Provide the [X, Y] coordinate of the cell's center where the given text is located.  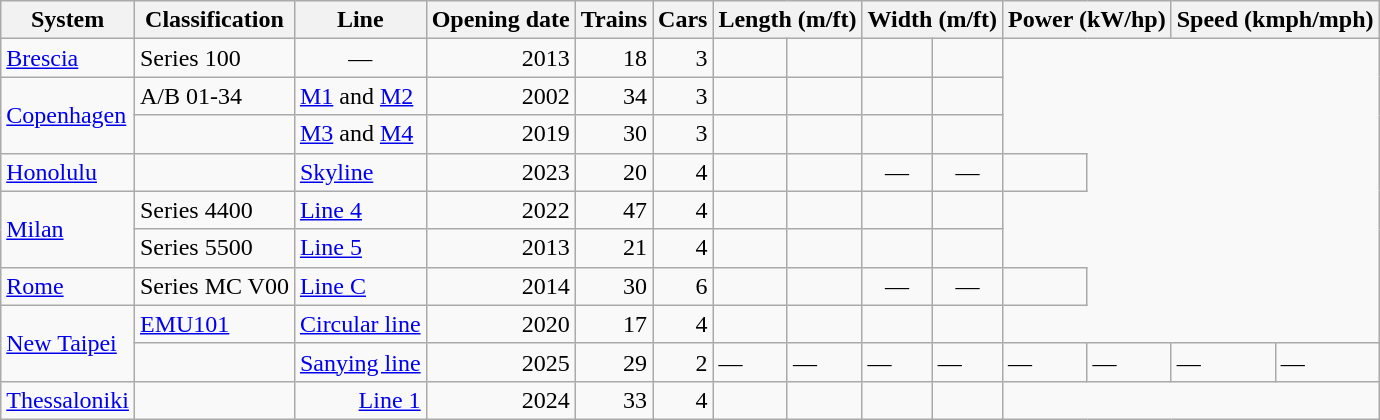
Line [360, 20]
Power (kW/hp) [1088, 20]
2014 [500, 286]
2020 [500, 324]
Length (m/ft) [788, 20]
Opening date [500, 20]
Series 4400 [214, 210]
Sanying line [360, 362]
Series 100 [214, 58]
34 [614, 96]
Classification [214, 20]
New Taipei [68, 343]
2023 [500, 172]
2019 [500, 134]
Skyline [360, 172]
Circular line [360, 324]
18 [614, 58]
Cars [683, 20]
Honolulu [68, 172]
17 [614, 324]
Line 1 [360, 400]
Trains [614, 20]
2025 [500, 362]
Line 5 [360, 248]
Milan [68, 229]
Series 5500 [214, 248]
2022 [500, 210]
21 [614, 248]
2024 [500, 400]
Speed (kmph/mph) [1275, 20]
Rome [68, 286]
2002 [500, 96]
2 [683, 362]
EMU101 [214, 324]
20 [614, 172]
A/B 01-34 [214, 96]
Copenhagen [68, 115]
M1 and M2 [360, 96]
Line C [360, 286]
System [68, 20]
Series MC V00 [214, 286]
33 [614, 400]
47 [614, 210]
6 [683, 286]
Brescia [68, 58]
29 [614, 362]
Line 4 [360, 210]
Thessaloniki [68, 400]
M3 and M4 [360, 134]
Width (m/ft) [932, 20]
